Find where the given text appears and provide that cell's center as [x, y] coordinate. 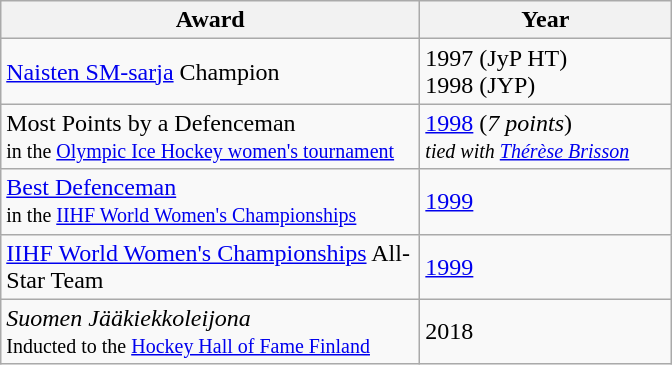
Best Defencemanin the IIHF World Women's Championships [210, 202]
Award [210, 20]
1997 (JyP HT)1998 (JYP) [546, 72]
Suomen JääkiekkoleijonaInducted to the Hockey Hall of Fame Finland [210, 332]
Year [546, 20]
2018 [546, 332]
1998 (7 points)tied with Thérèse Brisson [546, 136]
Most Points by a Defencemanin the Olympic Ice Hockey women's tournament [210, 136]
Naisten SM-sarja Champion [210, 72]
IIHF World Women's Championships All-Star Team [210, 266]
